Identify which cell holds the provided text, then report its (x, y) central coordinate. 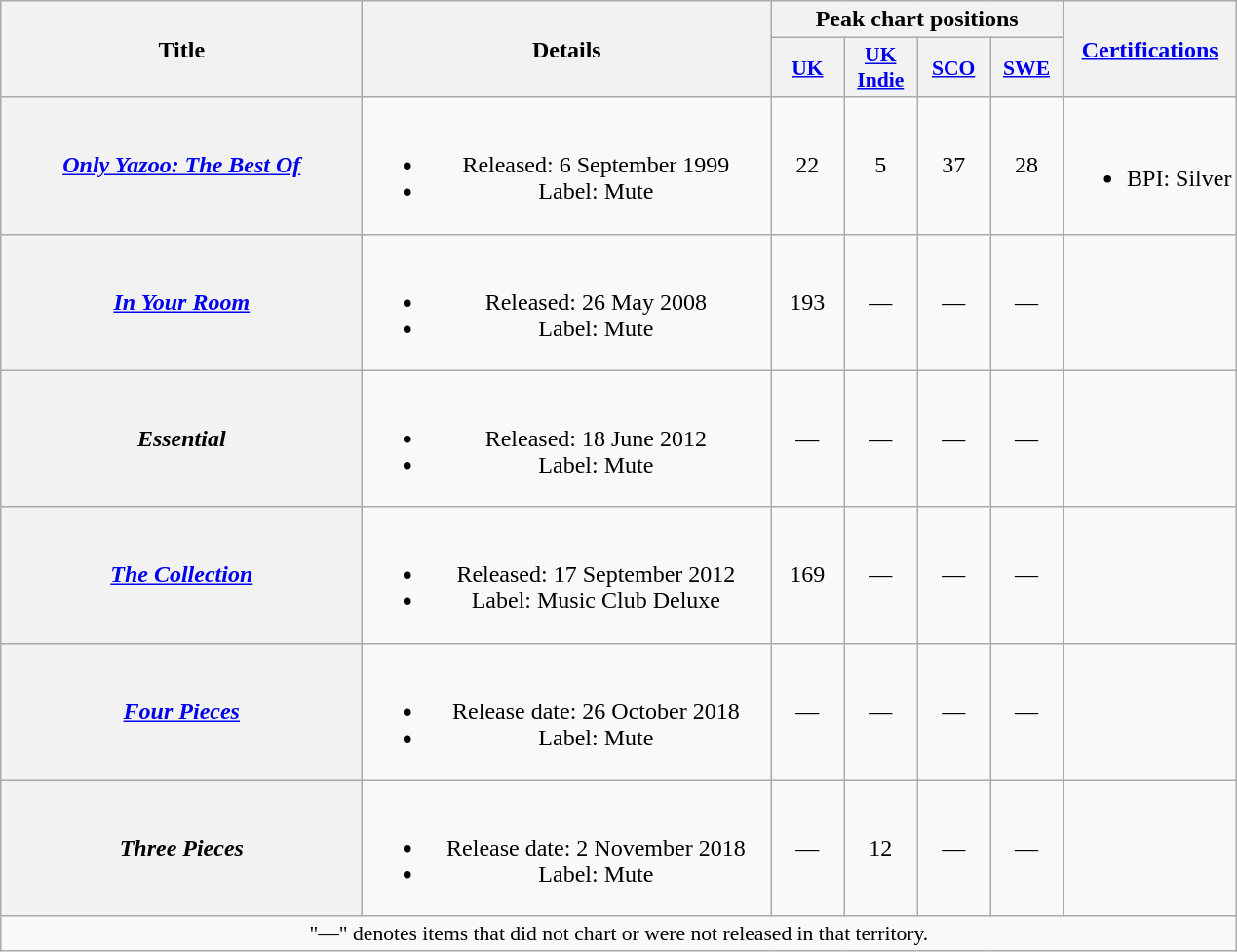
Peak chart positions (917, 19)
Released: 6 September 1999Label: Mute (567, 166)
22 (807, 166)
Four Pieces (181, 711)
In Your Room (181, 302)
Essential (181, 438)
Release date: 2 November 2018Label: Mute (567, 848)
BPI: Silver (1149, 166)
Released: 17 September 2012Label: Music Club Deluxe (567, 575)
193 (807, 302)
169 (807, 575)
"—" denotes items that did not chart or were not released in that territory. (619, 933)
5 (881, 166)
Released: 26 May 2008Label: Mute (567, 302)
Three Pieces (181, 848)
The Collection (181, 575)
Details (567, 49)
SCO (953, 68)
Only Yazoo: The Best Of (181, 166)
Title (181, 49)
Certifications (1149, 49)
Release date: 26 October 2018Label: Mute (567, 711)
UK (807, 68)
Released: 18 June 2012Label: Mute (567, 438)
SWE (1027, 68)
28 (1027, 166)
12 (881, 848)
UKIndie (881, 68)
37 (953, 166)
